For the text-containing cell, return its midpoint in (X, Y) coordinate format. 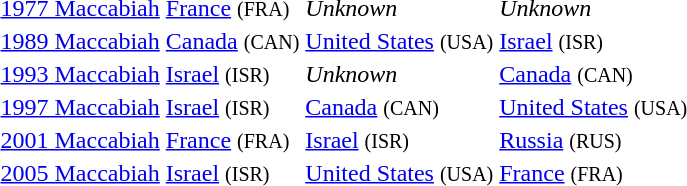
Unknown (400, 74)
France (FRA) (232, 140)
United States (USA) (400, 41)
